Scan for the cell matching the given text and deliver its (X, Y) coordinate at center. 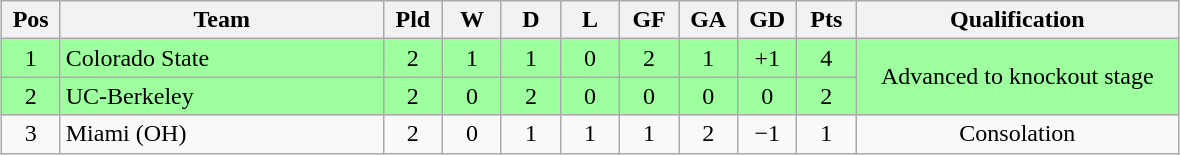
Consolation (1018, 134)
3 (30, 134)
L (590, 20)
Colorado State (222, 58)
Pos (30, 20)
GF (650, 20)
GD (768, 20)
GA (708, 20)
Qualification (1018, 20)
4 (826, 58)
Miami (OH) (222, 134)
W (472, 20)
Advanced to knockout stage (1018, 77)
−1 (768, 134)
Pts (826, 20)
Pld (412, 20)
UC-Berkeley (222, 96)
+1 (768, 58)
D (530, 20)
Team (222, 20)
